Determine the (X, Y) coordinate at the center of the cell enclosing the given text.  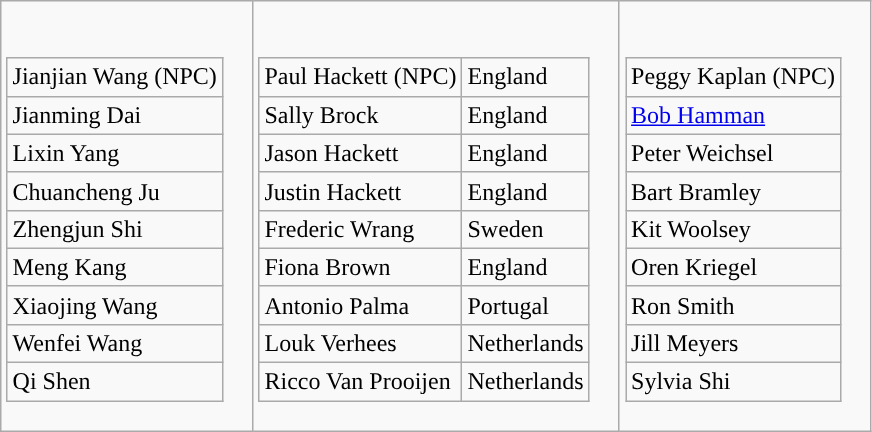
Peggy Kaplan (NPC) Bob Hamman Peter Weichsel Bart Bramley Kit Woolsey Oren Kriegel Ron Smith Jill Meyers Sylvia Shi (745, 216)
Lixin Yang (114, 153)
Jianjian Wang (NPC) Jianming Dai Lixin Yang Chuancheng Ju Zhengjun Shi Meng Kang Xiaojing Wang Wenfei Wang Qi Shen (127, 216)
Justin Hackett (360, 191)
Sally Brock (360, 115)
Jianming Dai (114, 115)
Kit Woolsey (734, 229)
Jill Meyers (734, 343)
Xiaojing Wang (114, 305)
Ron Smith (734, 305)
Jianjian Wang (NPC) (114, 77)
Sylvia Shi (734, 382)
Meng Kang (114, 267)
Zhengjun Shi (114, 229)
Peggy Kaplan (NPC) (734, 77)
Portugal (526, 305)
Qi Shen (114, 382)
Jason Hackett (360, 153)
Sweden (526, 229)
Louk Verhees (360, 343)
Oren Kriegel (734, 267)
Paul Hackett (NPC) (360, 77)
Chuancheng Ju (114, 191)
Peter Weichsel (734, 153)
Ricco Van Prooijen (360, 382)
Frederic Wrang (360, 229)
Antonio Palma (360, 305)
Bob Hamman (734, 115)
Fiona Brown (360, 267)
Bart Bramley (734, 191)
Wenfei Wang (114, 343)
